For the text-containing cell, return its midpoint in (X, Y) coordinate format. 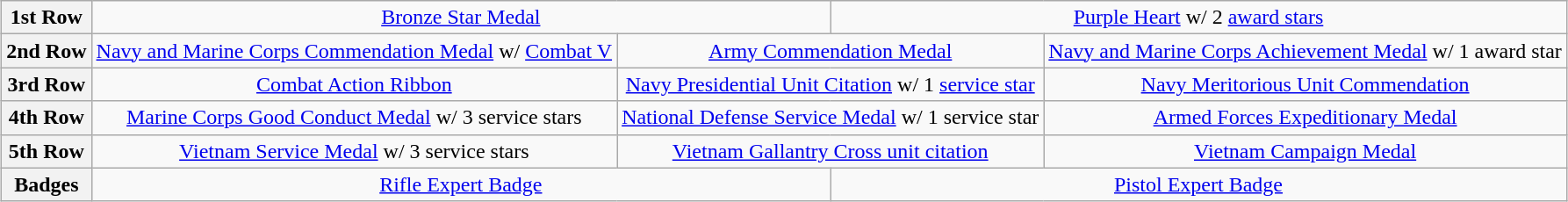
Combat Action Ribbon (355, 84)
Army Commendation Medal (831, 51)
Navy Meritorious Unit Commendation (1305, 84)
1st Row (47, 18)
Rifle Expert Badge (461, 184)
Bronze Star Medal (461, 18)
Navy Presidential Unit Citation w/ 1 service star (831, 84)
National Defense Service Medal w/ 1 service star (831, 118)
4th Row (47, 118)
Marine Corps Good Conduct Medal w/ 3 service stars (355, 118)
Badges (47, 184)
5th Row (47, 151)
2nd Row (47, 51)
Purple Heart w/ 2 award stars (1199, 18)
3rd Row (47, 84)
Vietnam Gallantry Cross unit citation (831, 151)
Navy and Marine Corps Achievement Medal w/ 1 award star (1305, 51)
Navy and Marine Corps Commendation Medal w/ Combat V (355, 51)
Vietnam Service Medal w/ 3 service stars (355, 151)
Pistol Expert Badge (1199, 184)
Vietnam Campaign Medal (1305, 151)
Armed Forces Expeditionary Medal (1305, 118)
